Search for the cell housing the specified text and yield its [x, y] center coordinate. 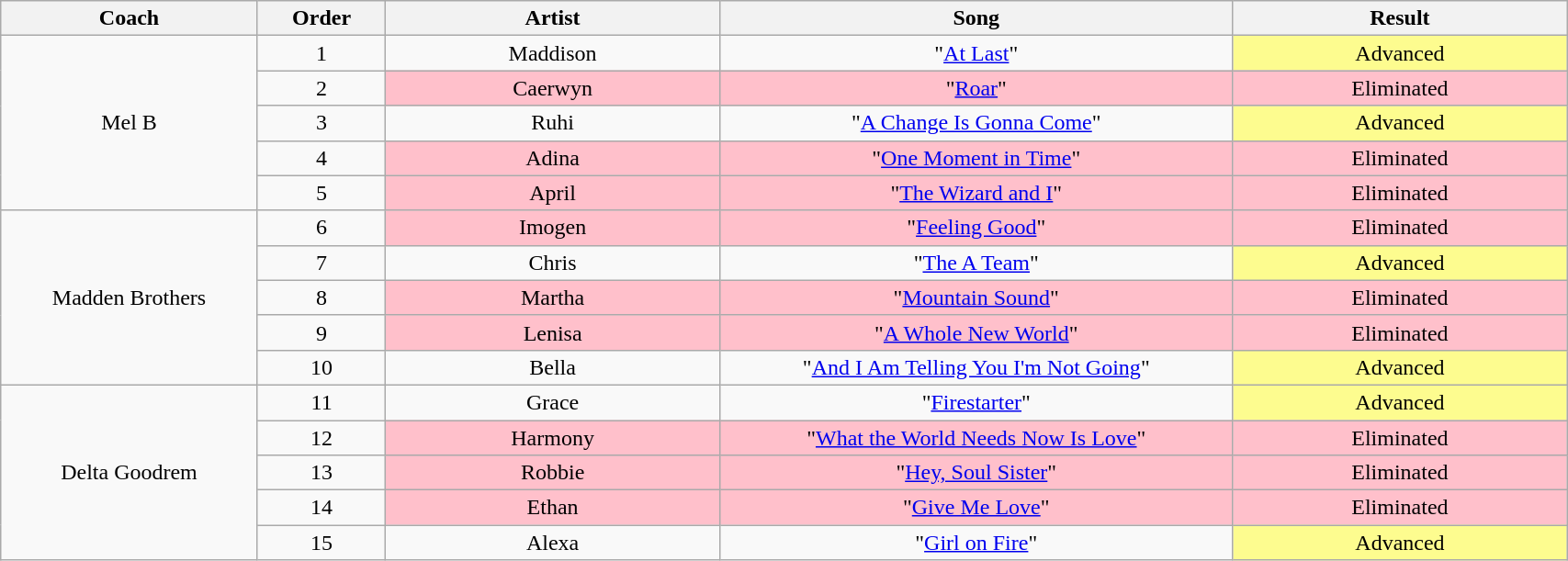
"Give Me Love" [976, 508]
Caerwyn [553, 88]
1 [321, 53]
"Feeling Good" [976, 228]
10 [321, 367]
9 [321, 332]
7 [321, 263]
Mel B [129, 123]
Maddison [553, 53]
"At Last" [976, 53]
"Roar" [976, 88]
Ethan [553, 508]
12 [321, 438]
Lenisa [553, 332]
11 [321, 402]
"One Moment in Time" [976, 158]
"What the World Needs Now Is Love" [976, 438]
Martha [553, 297]
Grace [553, 402]
3 [321, 123]
April [553, 193]
"The Wizard and I" [976, 193]
Adina [553, 158]
2 [321, 88]
"Girl on Fire" [976, 543]
8 [321, 297]
"A Change Is Gonna Come" [976, 123]
"And I Am Telling You I'm Not Going" [976, 367]
Bella [553, 367]
15 [321, 543]
13 [321, 473]
Artist [553, 18]
Ruhi [553, 123]
Song [976, 18]
Coach [129, 18]
5 [321, 193]
"Firestarter" [976, 402]
"Hey, Soul Sister" [976, 473]
Robbie [553, 473]
Order [321, 18]
6 [321, 228]
"A Whole New World" [976, 332]
Harmony [553, 438]
Imogen [553, 228]
"The A Team" [976, 263]
4 [321, 158]
"Mountain Sound" [976, 297]
Delta Goodrem [129, 472]
Alexa [553, 543]
14 [321, 508]
Madden Brothers [129, 297]
Chris [553, 263]
Result [1400, 18]
